Output the (x, y) coordinate of the center of the cell containing the given text.  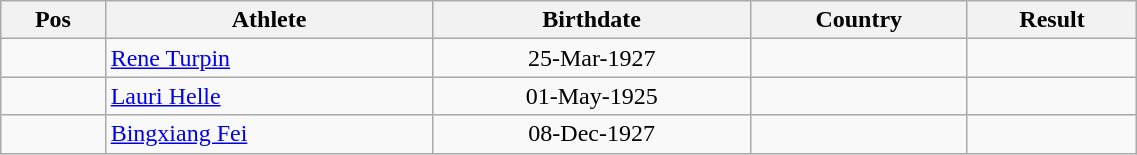
Pos (53, 20)
Birthdate (592, 20)
Lauri Helle (269, 96)
Athlete (269, 20)
Country (858, 20)
08-Dec-1927 (592, 134)
Bingxiang Fei (269, 134)
Rene Turpin (269, 58)
25-Mar-1927 (592, 58)
Result (1052, 20)
01-May-1925 (592, 96)
